Scan for the cell matching the given text and deliver its (x, y) coordinate at center. 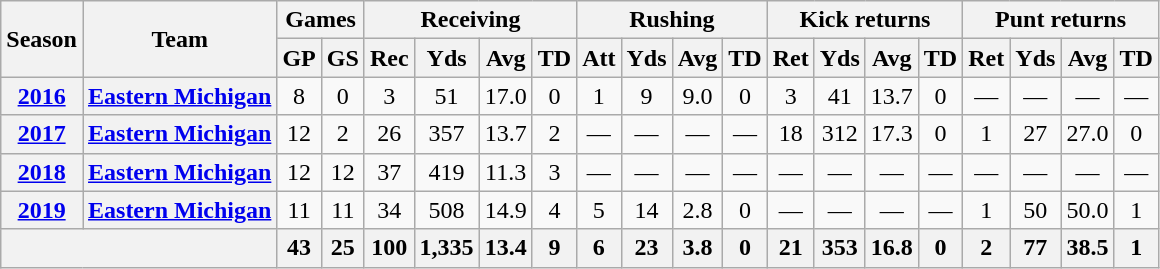
27 (1036, 134)
Season (42, 39)
14 (646, 210)
27.0 (1088, 134)
2016 (42, 96)
23 (646, 248)
17.3 (892, 134)
2018 (42, 172)
6 (599, 248)
8 (299, 96)
Team (179, 39)
419 (446, 172)
2.8 (698, 210)
GP (299, 58)
26 (389, 134)
2017 (42, 134)
17.0 (506, 96)
16.8 (892, 248)
Receiving (470, 20)
GS (342, 58)
357 (446, 134)
43 (299, 248)
77 (1036, 248)
312 (840, 134)
Rec (389, 58)
14.9 (506, 210)
51 (446, 96)
25 (342, 248)
41 (840, 96)
21 (790, 248)
Kick returns (865, 20)
1,335 (446, 248)
Rushing (672, 20)
Att (599, 58)
4 (554, 210)
9.0 (698, 96)
13.4 (506, 248)
11.3 (506, 172)
37 (389, 172)
50 (1036, 210)
508 (446, 210)
38.5 (1088, 248)
5 (599, 210)
18 (790, 134)
34 (389, 210)
2019 (42, 210)
Games (320, 20)
50.0 (1088, 210)
Punt returns (1061, 20)
3.8 (698, 248)
353 (840, 248)
100 (389, 248)
